Output the (X, Y) coordinate of the center of the cell containing the given text.  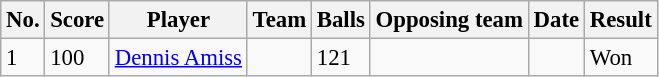
100 (78, 58)
Score (78, 20)
Opposing team (449, 20)
Won (620, 58)
Dennis Amiss (178, 58)
Player (178, 20)
1 (23, 58)
Result (620, 20)
Date (556, 20)
Balls (340, 20)
No. (23, 20)
Team (279, 20)
121 (340, 58)
